Find where the given text appears and provide that cell's center as (X, Y) coordinate. 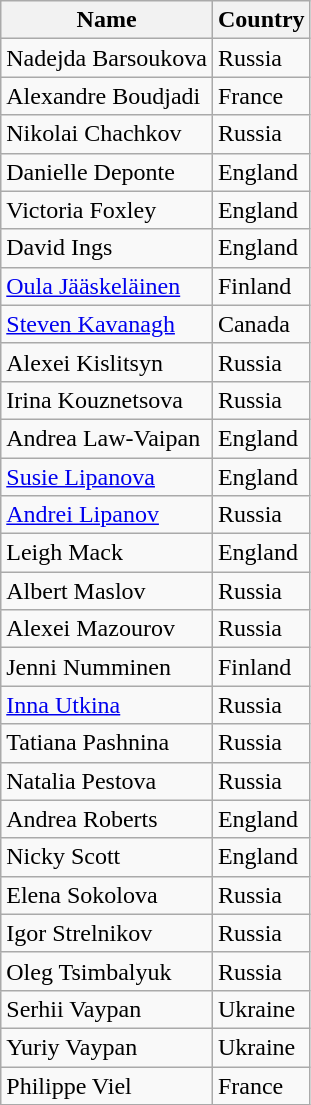
Jenni Numminen (107, 667)
Elena Sokolova (107, 895)
Serhii Vaypan (107, 1009)
Alexandre Boudjadi (107, 96)
David Ings (107, 248)
Leigh Mack (107, 553)
Country (261, 20)
Susie Lipanova (107, 477)
Philippe Viel (107, 1085)
Andrei Lipanov (107, 515)
Alexei Kislitsyn (107, 362)
Inna Utkina (107, 705)
Yuriy Vaypan (107, 1047)
Igor Strelnikov (107, 933)
Nikolai Chachkov (107, 134)
Name (107, 20)
Irina Kouznetsova (107, 400)
Oleg Tsimbalyuk (107, 971)
Natalia Pestova (107, 781)
Steven Kavanagh (107, 324)
Albert Maslov (107, 591)
Andrea Law-Vaipan (107, 438)
Canada (261, 324)
Oula Jääskeläinen (107, 286)
Andrea Roberts (107, 819)
Danielle Deponte (107, 172)
Victoria Foxley (107, 210)
Nadejda Barsoukova (107, 58)
Tatiana Pashnina (107, 743)
Nicky Scott (107, 857)
Alexei Mazourov (107, 629)
